Find where the given text appears and provide that cell's center as (x, y) coordinate. 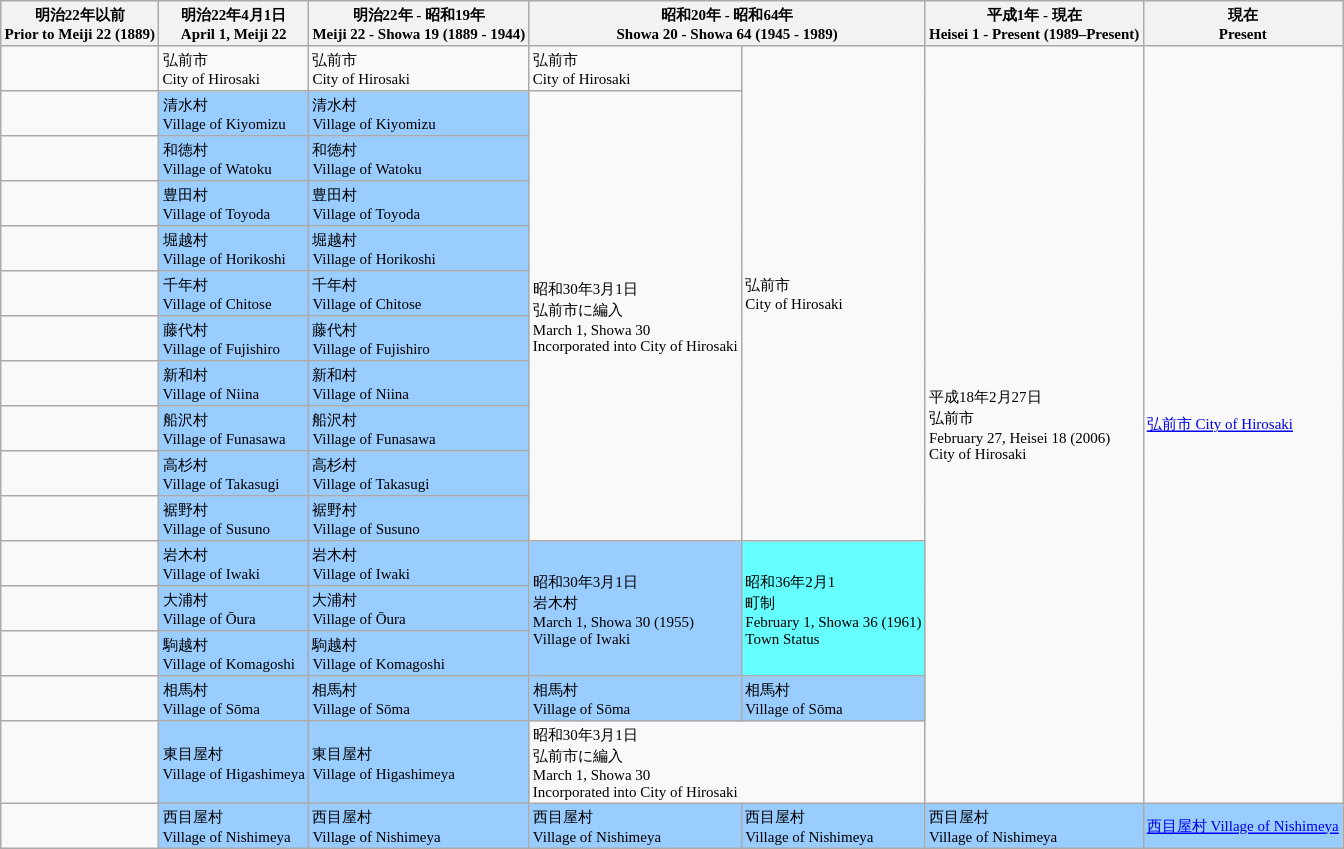
明治22年 - 昭和19年Meiji 22 - Showa 19 (1889 - 1944) (419, 24)
平成1年 - 現在Heisei 1 - Present (1989–Present) (1034, 24)
明治22年以前Prior to Meiji 22 (1889) (80, 24)
現在Present (1243, 24)
昭和30年3月1日岩木村March 1, Showa 30 (1955)Village of Iwaki (635, 608)
昭和20年 - 昭和64年Showa 20 - Showa 64 (1945 - 1989) (727, 24)
昭和36年2月1町制February 1, Showa 36 (1961)Town Status (834, 608)
弘前市 City of Hirosaki (1243, 425)
明治22年4月1日April 1, Meiji 22 (234, 24)
平成18年2月27日弘前市February 27, Heisei 18 (2006)City of Hirosaki (1034, 425)
西目屋村 Village of Nishimeya (1243, 826)
